For the text-containing cell, return its midpoint in (x, y) coordinate format. 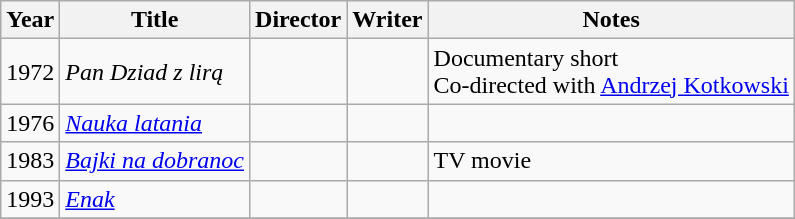
Bajki na dobranoc (155, 161)
Year (30, 20)
Nauka latania (155, 123)
Enak (155, 199)
Pan Dziad z lirą (155, 72)
Documentary shortCo-directed with Andrzej Kotkowski (611, 72)
1993 (30, 199)
1972 (30, 72)
1976 (30, 123)
Director (298, 20)
Title (155, 20)
Notes (611, 20)
TV movie (611, 161)
Writer (388, 20)
1983 (30, 161)
